From the cell containing the given text, extract its center point as [X, Y] coordinate. 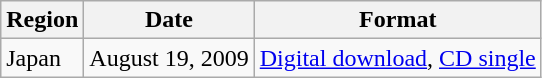
August 19, 2009 [169, 58]
Japan [42, 58]
Region [42, 20]
Date [169, 20]
Digital download, CD single [398, 58]
Format [398, 20]
